Return (X, Y) of the center of cell containing provided text 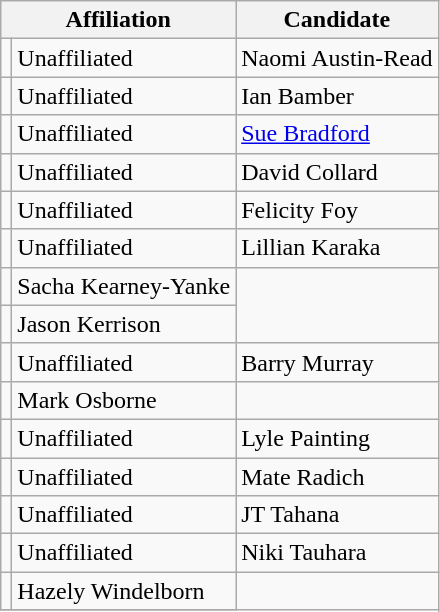
Ian Bamber (337, 96)
Hazely Windelborn (124, 591)
Lyle Painting (337, 438)
Sacha Kearney-Yanke (124, 286)
Naomi Austin-Read (337, 58)
Niki Tauhara (337, 553)
Barry Murray (337, 362)
Felicity Foy (337, 210)
David Collard (337, 172)
Affiliation (118, 20)
Mark Osborne (124, 400)
Sue Bradford (337, 134)
JT Tahana (337, 515)
Lillian Karaka (337, 248)
Candidate (337, 20)
Jason Kerrison (124, 324)
Mate Radich (337, 477)
